Pinpoint the cell where the given text exists, returning its (x, y) midpoint coordinate. 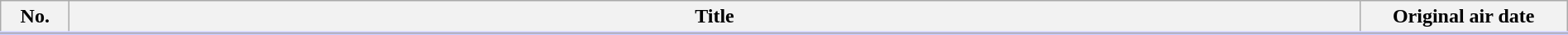
No. (35, 17)
Title (715, 17)
Original air date (1464, 17)
